Detect which cell encompasses the target text, then output its (X, Y) center coordinate. 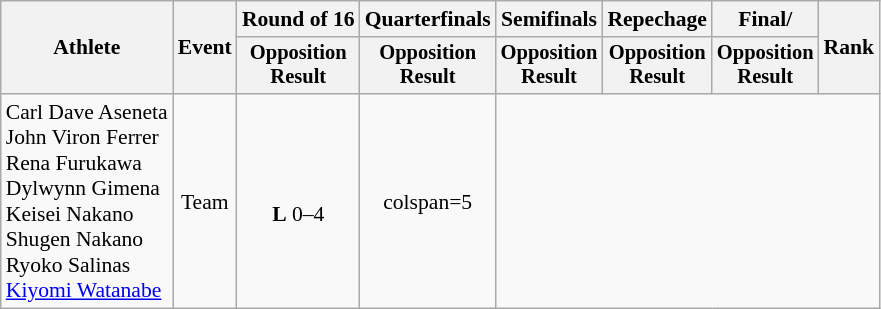
L 0–4 (298, 201)
Athlete (87, 48)
Final/ (766, 19)
colspan=5 (428, 201)
Semifinals (550, 19)
Round of 16 (298, 19)
Rank (850, 48)
Repechage (657, 19)
Carl Dave AsenetaJohn Viron FerrerRena FurukawaDylwynn GimenaKeisei NakanoShugen NakanoRyoko SalinasKiyomi Watanabe (87, 201)
Quarterfinals (428, 19)
Event (205, 48)
Team (205, 201)
